Find where the given text appears and provide that cell's center as [x, y] coordinate. 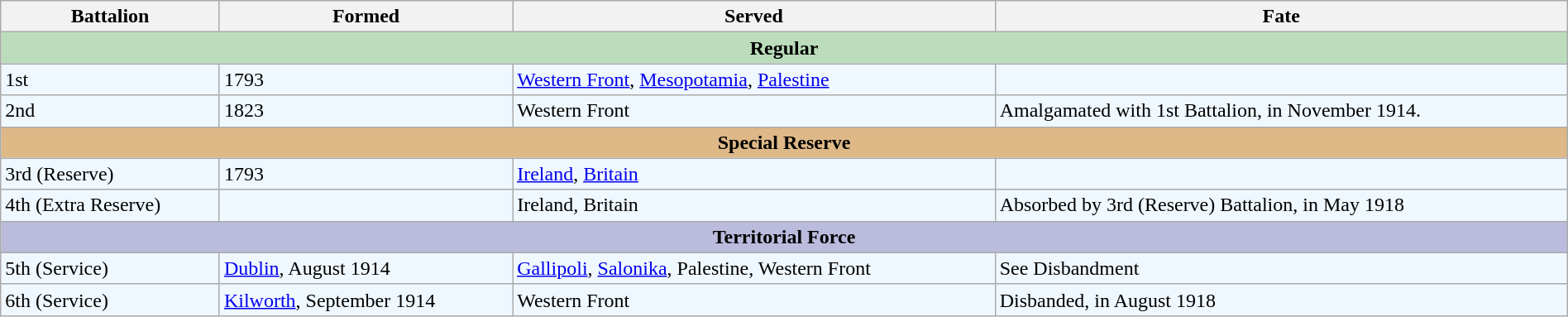
Served [754, 17]
6th (Service) [111, 300]
1823 [366, 111]
Battalion [111, 17]
1st [111, 79]
5th (Service) [111, 268]
Dublin, August 1914 [366, 268]
Amalgamated with 1st Battalion, in November 1914. [1281, 111]
Disbanded, in August 1918 [1281, 300]
2nd [111, 111]
Gallipoli, Salonika, Palestine, Western Front [754, 268]
Special Reserve [784, 142]
Territorial Force [784, 237]
Kilworth, September 1914 [366, 300]
Formed [366, 17]
3rd (Reserve) [111, 174]
Absorbed by 3rd (Reserve) Battalion, in May 1918 [1281, 205]
4th (Extra Reserve) [111, 205]
Western Front, Mesopotamia, Palestine [754, 79]
See Disbandment [1281, 268]
Regular [784, 48]
Fate [1281, 17]
